Identify which cell holds the provided text, then report its [X, Y] central coordinate. 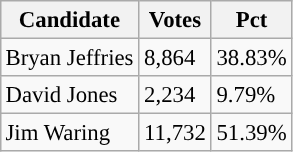
Jim Waring [70, 133]
9.79% [252, 95]
8,864 [175, 57]
Pct [252, 20]
2,234 [175, 95]
51.39% [252, 133]
Votes [175, 20]
Bryan Jeffries [70, 57]
David Jones [70, 95]
Candidate [70, 20]
38.83% [252, 57]
11,732 [175, 133]
